Detect which cell encompasses the target text, then output its (X, Y) center coordinate. 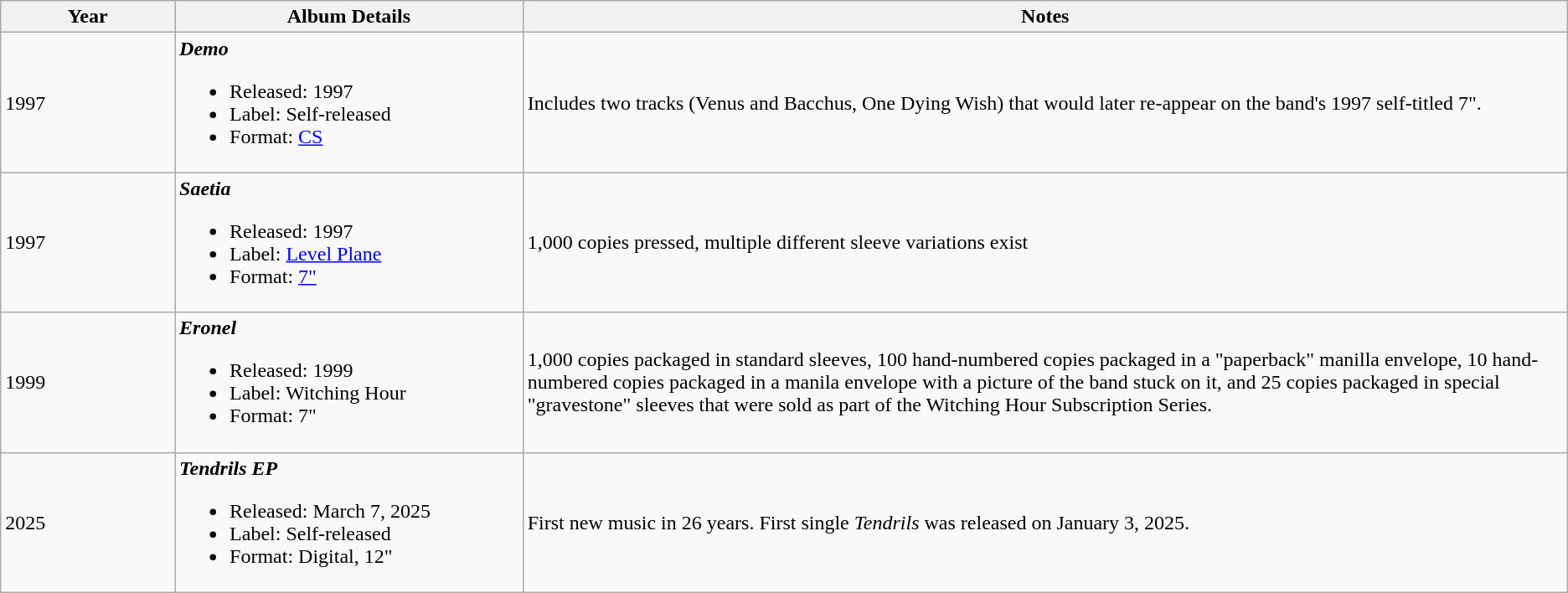
Year (88, 17)
DemoReleased: 1997Label: Self-releasedFormat: CS (349, 102)
SaetiaReleased: 1997Label: Level PlaneFormat: 7" (349, 243)
1,000 copies pressed, multiple different sleeve variations exist (1045, 243)
First new music in 26 years. First single Tendrils was released on January 3, 2025. (1045, 523)
1999 (88, 382)
Tendrils EPReleased: March 7, 2025Label: Self-releasedFormat: Digital, 12" (349, 523)
Notes (1045, 17)
Includes two tracks (Venus and Bacchus, One Dying Wish) that would later re-appear on the band's 1997 self-titled 7". (1045, 102)
Album Details (349, 17)
2025 (88, 523)
EronelReleased: 1999Label: Witching HourFormat: 7" (349, 382)
